Extract the [x, y] coordinate from the center of the cell holding the provided text.  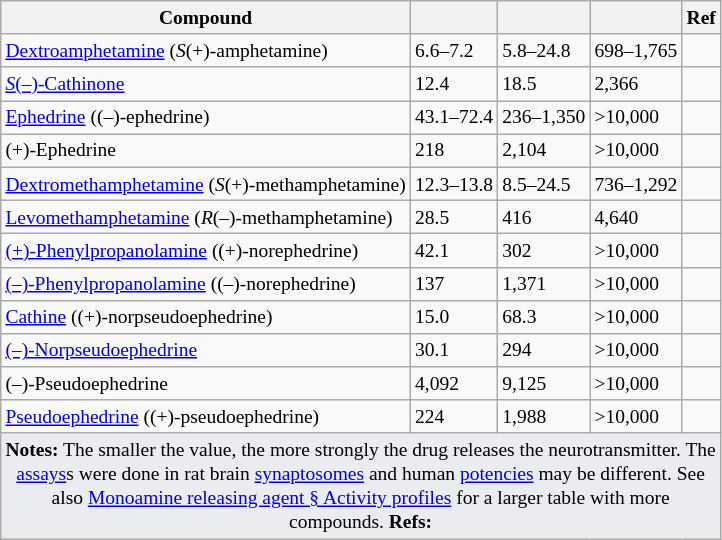
43.1–72.4 [454, 118]
2,366 [636, 84]
(–)-Phenylpropanolamine ((–)-norephedrine) [206, 284]
S(–)-Cathinone [206, 84]
Pseudoephedrine ((+)-pseudoephedrine) [206, 416]
Dextromethamphetamine (S(+)-methamphetamine) [206, 184]
416 [544, 216]
15.0 [454, 316]
12.4 [454, 84]
294 [544, 350]
736–1,292 [636, 184]
(+)-Phenylpropanolamine ((+)-norephedrine) [206, 250]
1,371 [544, 284]
Dextroamphetamine (S(+)-amphetamine) [206, 50]
6.6–7.2 [454, 50]
224 [454, 416]
698–1,765 [636, 50]
8.5–24.5 [544, 184]
137 [454, 284]
218 [454, 150]
2,104 [544, 150]
1,988 [544, 416]
Levomethamphetamine (R(–)-methamphetamine) [206, 216]
9,125 [544, 384]
Ephedrine ((–)-ephedrine) [206, 118]
12.3–13.8 [454, 184]
30.1 [454, 350]
42.1 [454, 250]
4,092 [454, 384]
5.8–24.8 [544, 50]
18.5 [544, 84]
(–)-Pseudoephedrine [206, 384]
4,640 [636, 216]
(–)-Norpseudoephedrine [206, 350]
Ref [702, 18]
28.5 [454, 216]
68.3 [544, 316]
Compound [206, 18]
(+)-Ephedrine [206, 150]
302 [544, 250]
236–1,350 [544, 118]
Cathine ((+)-norpseudoephedrine) [206, 316]
